For the text-containing cell, return its midpoint in (x, y) coordinate format. 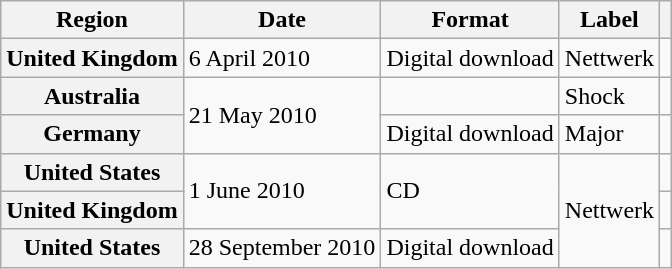
Major (609, 134)
21 May 2010 (282, 115)
28 September 2010 (282, 248)
Date (282, 20)
Germany (92, 134)
Format (470, 20)
CD (470, 191)
1 June 2010 (282, 191)
Australia (92, 96)
Label (609, 20)
Shock (609, 96)
6 April 2010 (282, 58)
Region (92, 20)
